Return [x, y] of the center of cell containing provided text 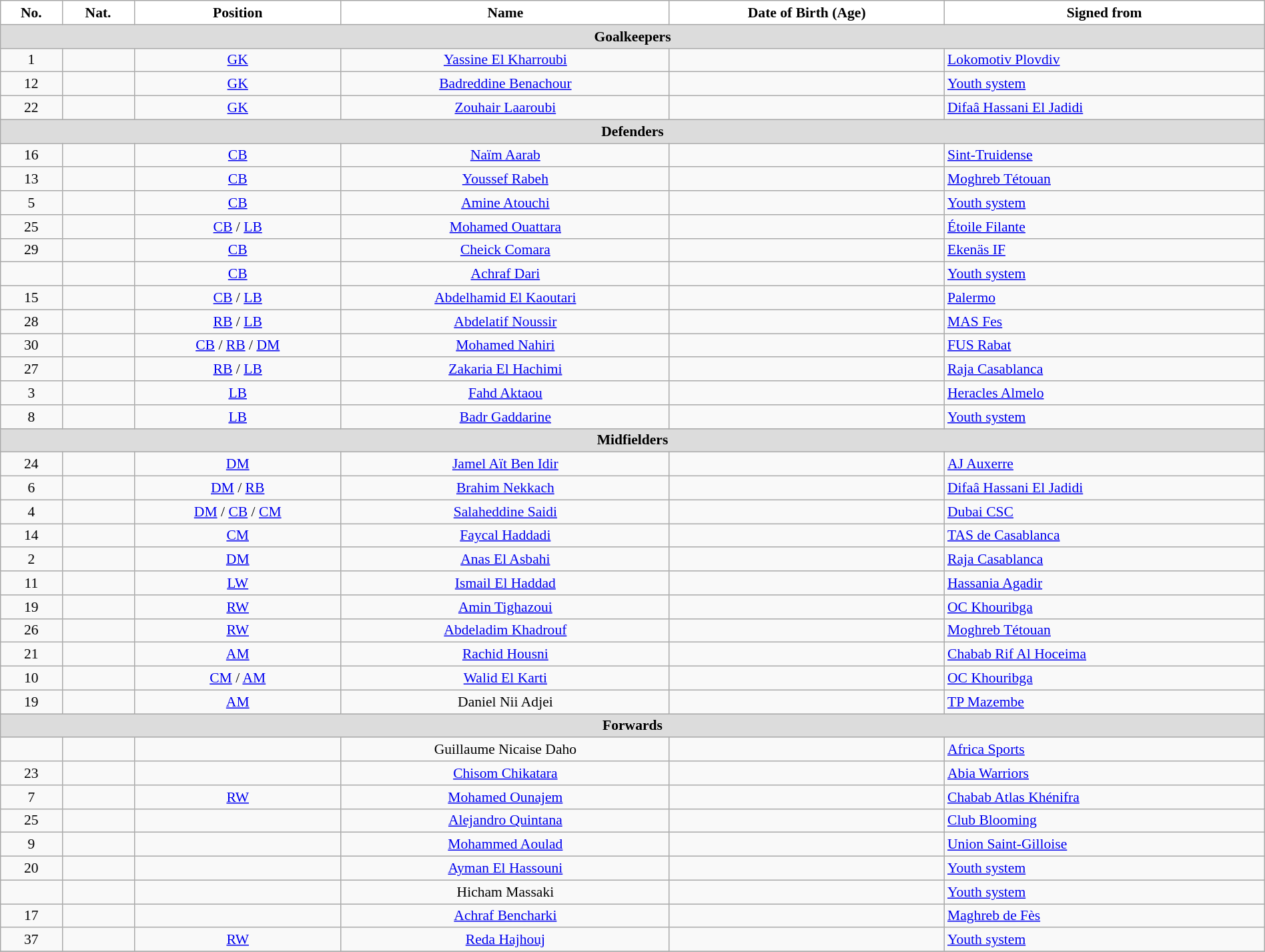
6 [31, 488]
Faycal Haddadi [505, 536]
5 [31, 203]
Reda Hajhouj [505, 940]
26 [31, 630]
LW [238, 583]
2 [31, 560]
Mohammed Aoulad [505, 845]
Maghreb de Fès [1104, 916]
14 [31, 536]
28 [31, 322]
Naïm Aarab [505, 155]
7 [31, 797]
Zakaria El Hachimi [505, 370]
24 [31, 464]
CB / RB / DM [238, 346]
Defenders [632, 131]
Forwards [632, 726]
Brahim Nekkach [505, 488]
8 [31, 417]
3 [31, 393]
Palermo [1104, 298]
29 [31, 250]
11 [31, 583]
Hassania Agadir [1104, 583]
Alejandro Quintana [505, 821]
Dubai CSC [1104, 512]
Badreddine Benachour [505, 84]
CM [238, 536]
Signed from [1104, 13]
Mohamed Ouattara [505, 227]
DM / RB [238, 488]
AJ Auxerre [1104, 464]
Sint-Truidense [1104, 155]
Étoile Filante [1104, 227]
Jamel Aït Ben Idir [505, 464]
37 [31, 940]
TAS de Casablanca [1104, 536]
Nat. [98, 13]
Position [238, 13]
10 [31, 678]
Chabab Atlas Khénifra [1104, 797]
Zouhair Laaroubi [505, 108]
Chisom Chikatara [505, 773]
Abdelhamid El Kaoutari [505, 298]
20 [31, 869]
Achraf Dari [505, 274]
Midfielders [632, 440]
4 [31, 512]
Salaheddine Saidi [505, 512]
Union Saint-Gilloise [1104, 845]
12 [31, 84]
30 [31, 346]
MAS Fes [1104, 322]
Name [505, 13]
Africa Sports [1104, 750]
21 [31, 654]
Abdeladim Khadrouf [505, 630]
No. [31, 13]
23 [31, 773]
Youssef Rabeh [505, 179]
16 [31, 155]
Hicham Massaki [505, 892]
Chabab Rif Al Hoceima [1104, 654]
Anas El Asbahi [505, 560]
9 [31, 845]
Walid El Karti [505, 678]
Fahd Aktaou [505, 393]
15 [31, 298]
Date of Birth (Age) [807, 13]
Goalkeepers [632, 37]
Cheick Comara [505, 250]
Ismail El Haddad [505, 583]
Heracles Almelo [1104, 393]
Daniel Nii Adjei [505, 702]
CM / AM [238, 678]
Mohamed Nahiri [505, 346]
Rachid Housni [505, 654]
27 [31, 370]
Amin Tighazoui [505, 607]
Ekenäs IF [1104, 250]
Guillaume Nicaise Daho [505, 750]
22 [31, 108]
13 [31, 179]
TP Mazembe [1104, 702]
FUS Rabat [1104, 346]
Mohamed Ounajem [505, 797]
Yassine El Kharroubi [505, 60]
17 [31, 916]
Abdelatif Noussir [505, 322]
1 [31, 60]
DM / CB / CM [238, 512]
Ayman El Hassouni [505, 869]
Abia Warriors [1104, 773]
Club Blooming [1104, 821]
Amine Atouchi [505, 203]
Badr Gaddarine [505, 417]
Achraf Bencharki [505, 916]
Lokomotiv Plovdiv [1104, 60]
